Pinpoint the cell where the given text exists, returning its (x, y) midpoint coordinate. 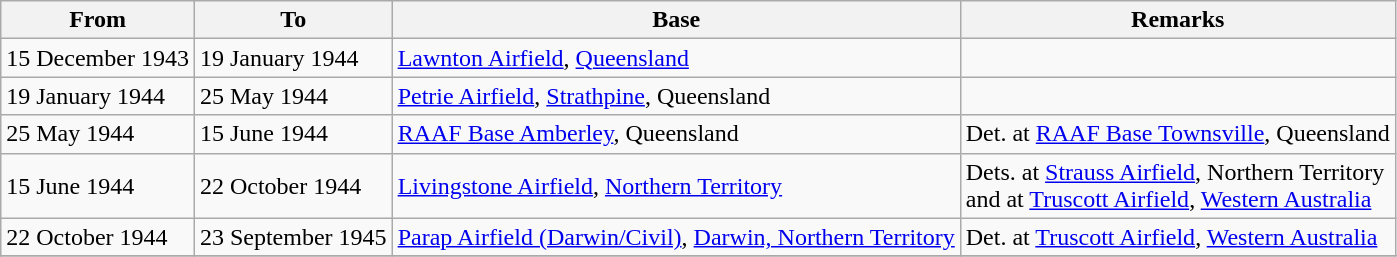
15 December 1943 (98, 58)
23 September 1945 (293, 237)
RAAF Base Amberley, Queensland (676, 134)
From (98, 20)
Remarks (1178, 20)
Petrie Airfield, Strathpine, Queensland (676, 96)
Livingstone Airfield, Northern Territory (676, 186)
Dets. at Strauss Airfield, Northern Territory and at Truscott Airfield, Western Australia (1178, 186)
Base (676, 20)
Parap Airfield (Darwin/Civil), Darwin, Northern Territory (676, 237)
Lawnton Airfield, Queensland (676, 58)
To (293, 20)
Det. at Truscott Airfield, Western Australia (1178, 237)
Det. at RAAF Base Townsville, Queensland (1178, 134)
